Capture the cell that displays the provided text and extract its [X, Y] central coordinate. 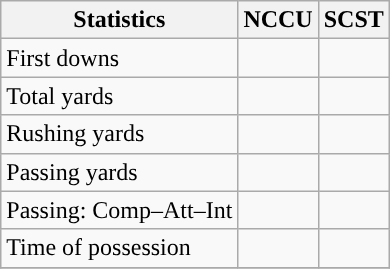
Time of possession [120, 248]
Passing: Comp–Att–Int [120, 210]
SCST [354, 20]
Rushing yards [120, 134]
Total yards [120, 96]
Statistics [120, 20]
Passing yards [120, 172]
First downs [120, 58]
NCCU [278, 20]
